Extract the (X, Y) coordinate from the center of the cell holding the provided text.  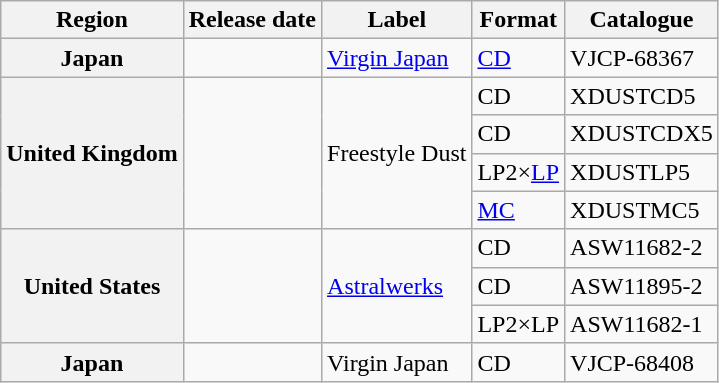
XDUSTCD5 (642, 96)
VJCP-68367 (642, 58)
ASW11682-1 (642, 324)
Region (92, 20)
XDUSTMC5 (642, 210)
MC (518, 210)
ASW11682-2 (642, 248)
Label (397, 20)
Freestyle Dust (397, 153)
XDUSTLP5 (642, 172)
ASW11895-2 (642, 286)
Catalogue (642, 20)
United States (92, 286)
Astralwerks (397, 286)
XDUSTCDX5 (642, 134)
United Kingdom (92, 153)
VJCP-68408 (642, 362)
Format (518, 20)
Release date (252, 20)
